Detect which cell encompasses the target text, then output its [x, y] center coordinate. 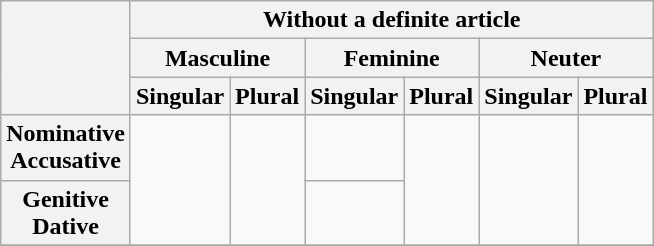
NominativeAccusative [66, 148]
Feminine [392, 58]
Masculine [217, 58]
GenitiveDative [66, 212]
Without a definite article [391, 20]
Neuter [566, 58]
